Capture the cell that displays the provided text and extract its (X, Y) central coordinate. 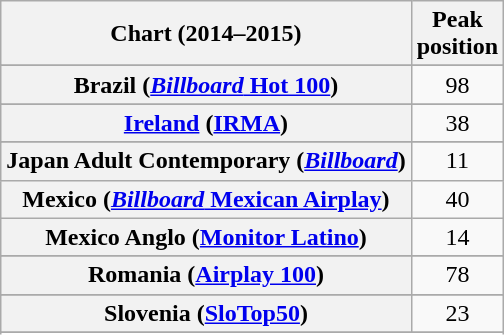
Ireland (IRMA) (206, 123)
Japan Adult Contemporary (Billboard) (206, 161)
Peakposition (457, 34)
40 (457, 199)
23 (457, 313)
38 (457, 123)
98 (457, 85)
78 (457, 275)
Brazil (Billboard Hot 100) (206, 85)
Mexico Anglo (Monitor Latino) (206, 237)
14 (457, 237)
11 (457, 161)
Romania (Airplay 100) (206, 275)
Mexico (Billboard Mexican Airplay) (206, 199)
Slovenia (SloTop50) (206, 313)
Chart (2014–2015) (206, 34)
